Find where the given text appears and provide that cell's center as (X, Y) coordinate. 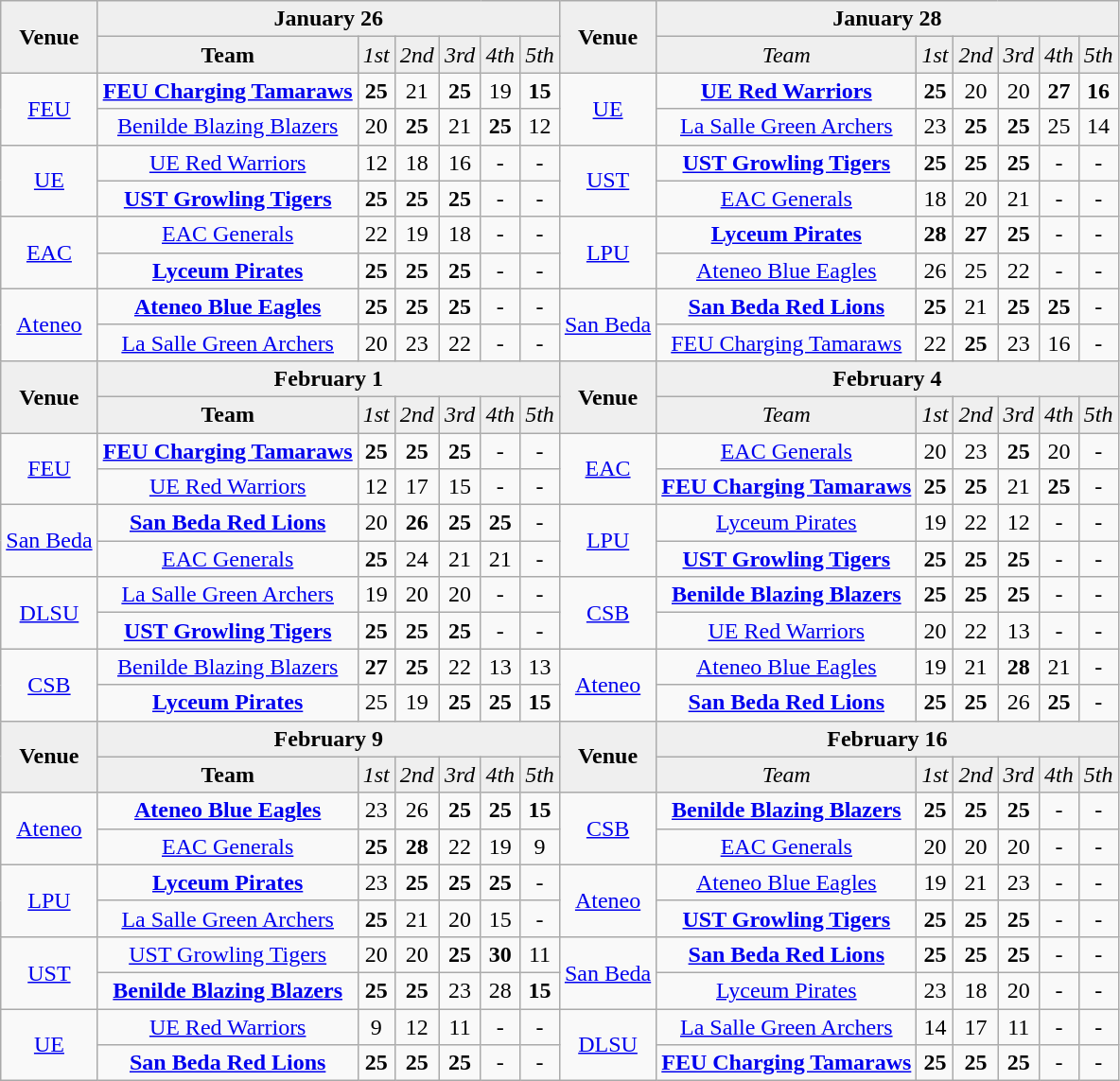
February 16 (887, 739)
February 1 (328, 378)
January 26 (328, 19)
February 4 (887, 378)
24 (416, 559)
January 28 (887, 19)
February 9 (328, 739)
30 (500, 954)
